Output the (X, Y) coordinate of the center of the cell containing the given text.  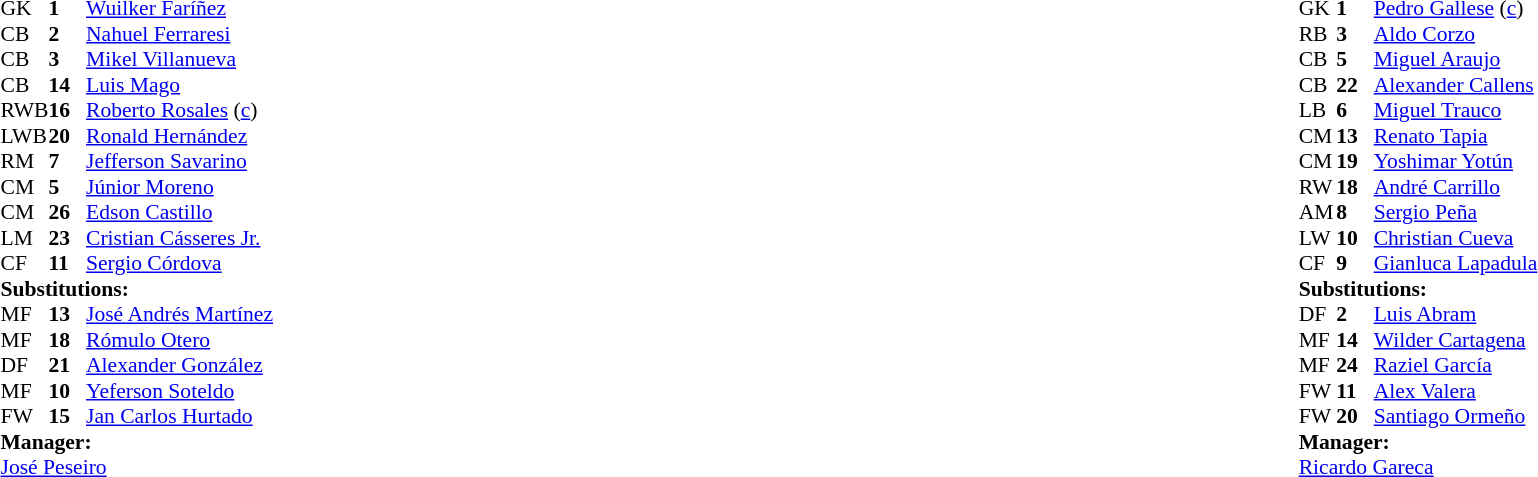
RM (24, 161)
Rómulo Otero (180, 340)
Jefferson Savarino (180, 161)
19 (1355, 161)
Roberto Rosales (c) (180, 111)
LB (1318, 111)
Sergio Peña (1456, 213)
Sergio Córdova (180, 263)
Santiago Ormeño (1456, 417)
Alexander González (180, 365)
Renato Tapia (1456, 136)
6 (1355, 111)
LW (1318, 238)
André Carrillo (1456, 187)
Ronald Hernández (180, 136)
LM (24, 238)
Jan Carlos Hurtado (180, 417)
RWB (24, 111)
23 (67, 238)
Alex Valera (1456, 391)
Gianluca Lapadula (1456, 263)
Yeferson Soteldo (180, 391)
21 (67, 365)
24 (1355, 365)
7 (67, 161)
Christian Cueva (1456, 238)
Luis Mago (180, 85)
RW (1318, 187)
8 (1355, 213)
LWB (24, 136)
Miguel Araujo (1456, 59)
Luis Abram (1456, 315)
Mikel Villanueva (180, 59)
Raziel García (1456, 365)
Nahuel Ferraresi (180, 34)
Yoshimar Yotún (1456, 161)
RB (1318, 34)
AM (1318, 213)
Edson Castillo (180, 213)
15 (67, 417)
Júnior Moreno (180, 187)
Aldo Corzo (1456, 34)
Cristian Cásseres Jr. (180, 238)
Wilder Cartagena (1456, 340)
22 (1355, 85)
Miguel Trauco (1456, 111)
16 (67, 111)
26 (67, 213)
José Andrés Martínez (180, 315)
9 (1355, 263)
Alexander Callens (1456, 85)
